Search for the cell housing the specified text and yield its [x, y] center coordinate. 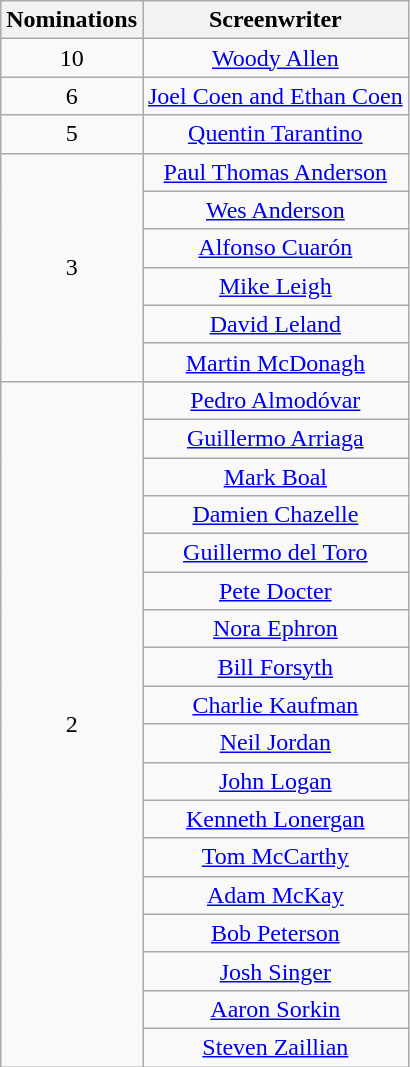
Neil Jordan [275, 743]
5 [72, 134]
David Leland [275, 324]
Bob Peterson [275, 933]
Guillermo Arriaga [275, 438]
Kenneth Lonergan [275, 819]
Tom McCarthy [275, 857]
Joel Coen and Ethan Coen [275, 96]
Charlie Kaufman [275, 705]
Martin McDonagh [275, 362]
Adam McKay [275, 895]
Damien Chazelle [275, 515]
Alfonso Cuarón [275, 248]
Nora Ephron [275, 629]
Mike Leigh [275, 286]
Steven Zaillian [275, 1047]
Quentin Tarantino [275, 134]
Pedro Almodóvar [275, 400]
Bill Forsyth [275, 667]
Aaron Sorkin [275, 1009]
Pete Docter [275, 591]
Screenwriter [275, 20]
10 [72, 58]
John Logan [275, 781]
Woody Allen [275, 58]
Josh Singer [275, 971]
2 [72, 724]
Wes Anderson [275, 210]
Nominations [72, 20]
3 [72, 267]
Guillermo del Toro [275, 553]
Mark Boal [275, 477]
6 [72, 96]
Paul Thomas Anderson [275, 172]
